For the text-containing cell, return its midpoint in (x, y) coordinate format. 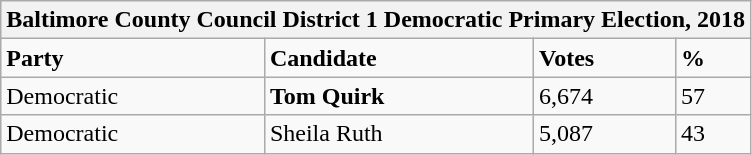
6,674 (605, 96)
% (712, 58)
Party (133, 58)
Votes (605, 58)
Tom Quirk (398, 96)
Candidate (398, 58)
Sheila Ruth (398, 134)
Baltimore County Council District 1 Democratic Primary Election, 2018 (376, 20)
57 (712, 96)
5,087 (605, 134)
43 (712, 134)
